Provide the [x, y] coordinate of the cell's center where the given text is located.  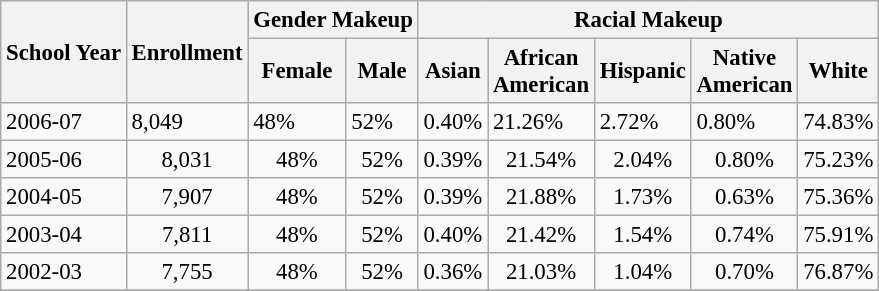
2005-06 [64, 160]
Asian [452, 72]
1.73% [642, 197]
2003-04 [64, 235]
7,811 [187, 235]
Racial Makeup [648, 20]
Hispanic [642, 72]
Enrollment [187, 52]
21.88% [542, 197]
2.72% [642, 122]
1.54% [642, 235]
Native American [744, 72]
School Year [64, 52]
2.04% [642, 160]
21.42% [542, 235]
2004-05 [64, 197]
8,049 [187, 122]
White [838, 72]
7,907 [187, 197]
75.23% [838, 160]
21.54% [542, 160]
Female [297, 72]
0.74% [744, 235]
Male [382, 72]
74.83% [838, 122]
8,031 [187, 160]
21.26% [542, 122]
African American [542, 72]
75.36% [838, 197]
75.91% [838, 235]
Gender Makeup [333, 20]
2006-07 [64, 122]
0.63% [744, 197]
